Identify which cell holds the provided text, then report its [X, Y] central coordinate. 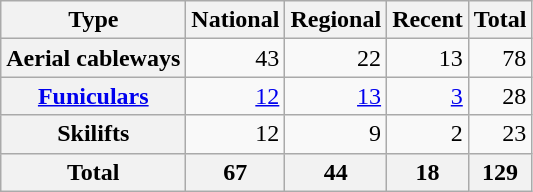
Aerial cableways [94, 58]
67 [236, 172]
28 [500, 96]
Skilifts [94, 134]
23 [500, 134]
Regional [336, 20]
22 [336, 58]
2 [428, 134]
Recent [428, 20]
18 [428, 172]
9 [336, 134]
44 [336, 172]
Type [94, 20]
78 [500, 58]
3 [428, 96]
129 [500, 172]
National [236, 20]
Funiculars [94, 96]
43 [236, 58]
